From the cell containing the given text, extract its center point as (x, y) coordinate. 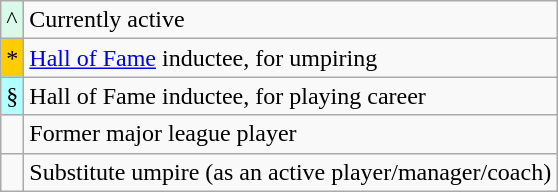
^ (12, 20)
* (12, 58)
Currently active (290, 20)
§ (12, 96)
Hall of Fame inductee, for umpiring (290, 58)
Former major league player (290, 134)
Hall of Fame inductee, for playing career (290, 96)
Substitute umpire (as an active player/manager/coach) (290, 172)
